Return [X, Y] of the center of cell containing provided text 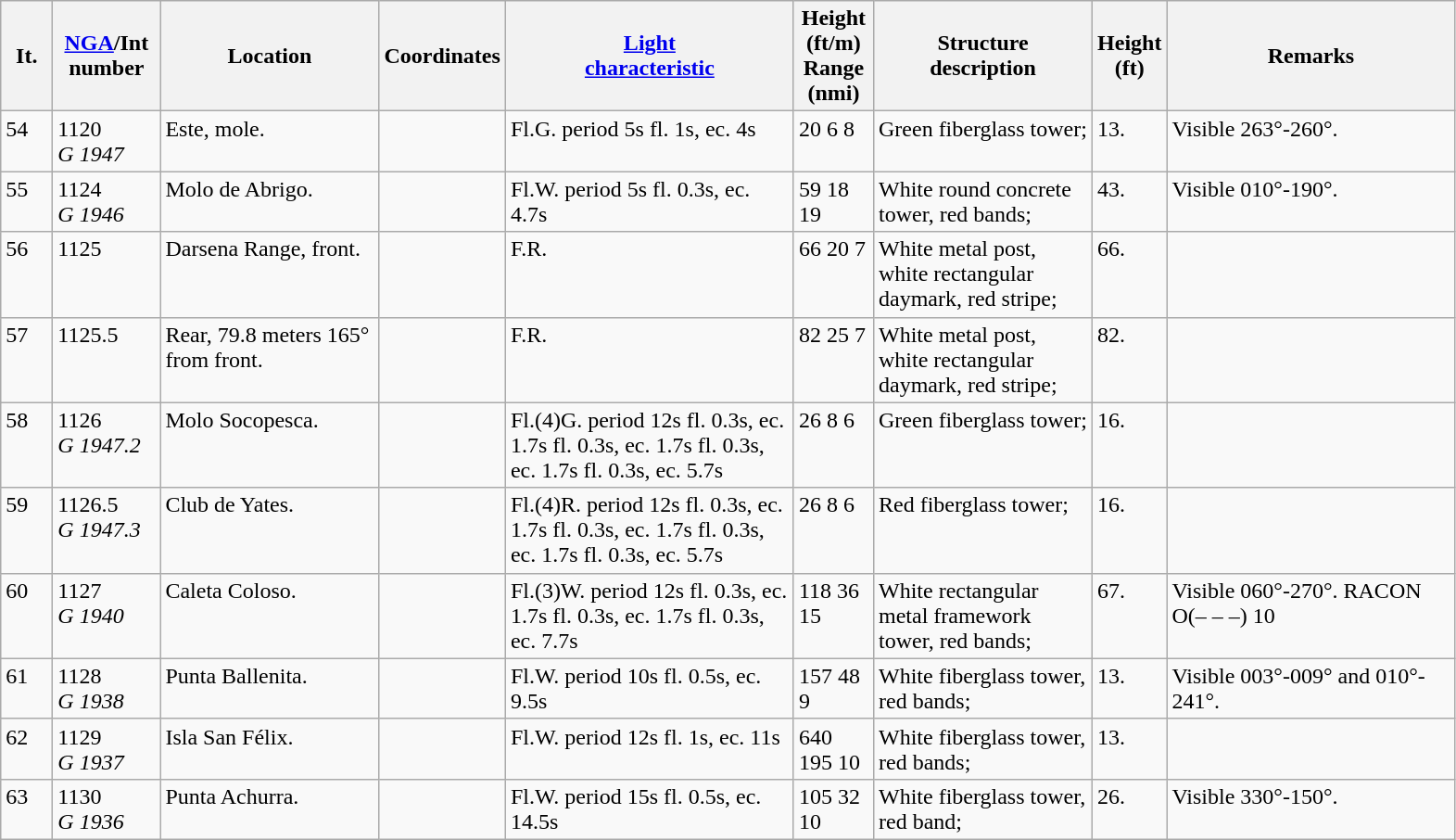
26. [1130, 808]
Visible 003°-009° and 010°- 241°. [1310, 688]
Location [270, 56]
Fl.W. period 10s fl. 0.5s, ec. 9.5s [649, 688]
1129G 1937 [107, 749]
Visible 060°-270°. RACON O(– – –) 10 [1310, 616]
640 195 10 [833, 749]
Fl.(4)R. period 12s fl. 0.3s, ec. 1.7s fl. 0.3s, ec. 1.7s fl. 0.3s, ec. 1.7s fl. 0.3s, ec. 5.7s [649, 530]
20 6 8 [833, 141]
43. [1130, 202]
Visible 263°-260°. [1310, 141]
Rear, 79.8 meters 165° from front. [270, 360]
157 48 9 [833, 688]
White rectangular metal framework tower, red bands; [982, 616]
Visible 330°-150°. [1310, 808]
55 [27, 202]
60 [27, 616]
Fl.G. period 5s fl. 1s, ec. 4s [649, 141]
Lightcharacteristic [649, 56]
1126.5G 1947.3 [107, 530]
Height (ft) [1130, 56]
Punta Ballenita. [270, 688]
Structuredescription [982, 56]
66 20 7 [833, 274]
Punta Achurra. [270, 808]
1125.5 [107, 360]
1127G 1940 [107, 616]
62 [27, 749]
Fl.(3)W. period 12s fl. 0.3s, ec. 1.7s fl. 0.3s, ec. 1.7s fl. 0.3s, ec. 7.7s [649, 616]
57 [27, 360]
1124G 1946 [107, 202]
1120G 1947 [107, 141]
It. [27, 56]
59 18 19 [833, 202]
Fl.W. period 12s fl. 1s, ec. 11s [649, 749]
82. [1130, 360]
66. [1130, 274]
1130G 1936 [107, 808]
59 [27, 530]
61 [27, 688]
54 [27, 141]
Remarks [1310, 56]
White round concrete tower, red bands; [982, 202]
105 32 10 [833, 808]
67. [1130, 616]
1125 [107, 274]
Fl.(4)G. period 12s fl. 0.3s, ec. 1.7s fl. 0.3s, ec. 1.7s fl. 0.3s, ec. 1.7s fl. 0.3s, ec. 5.7s [649, 445]
82 25 7 [833, 360]
56 [27, 274]
Isla San Félix. [270, 749]
63 [27, 808]
Este, mole. [270, 141]
Fl.W. period 5s fl. 0.3s, ec. 4.7s [649, 202]
Molo de Abrigo. [270, 202]
Molo Socopesca. [270, 445]
Club de Yates. [270, 530]
NGA/Intnumber [107, 56]
Coordinates [442, 56]
Height (ft/m)Range (nmi) [833, 56]
White fiberglass tower, red band; [982, 808]
1128G 1938 [107, 688]
Fl.W. period 15s fl. 0.5s, ec. 14.5s [649, 808]
Darsena Range, front. [270, 274]
Visible 010°-190°. [1310, 202]
1126G 1947.2 [107, 445]
118 36 15 [833, 616]
Red fiberglass tower; [982, 530]
58 [27, 445]
Caleta Coloso. [270, 616]
